Identify which cell holds the provided text, then report its [X, Y] central coordinate. 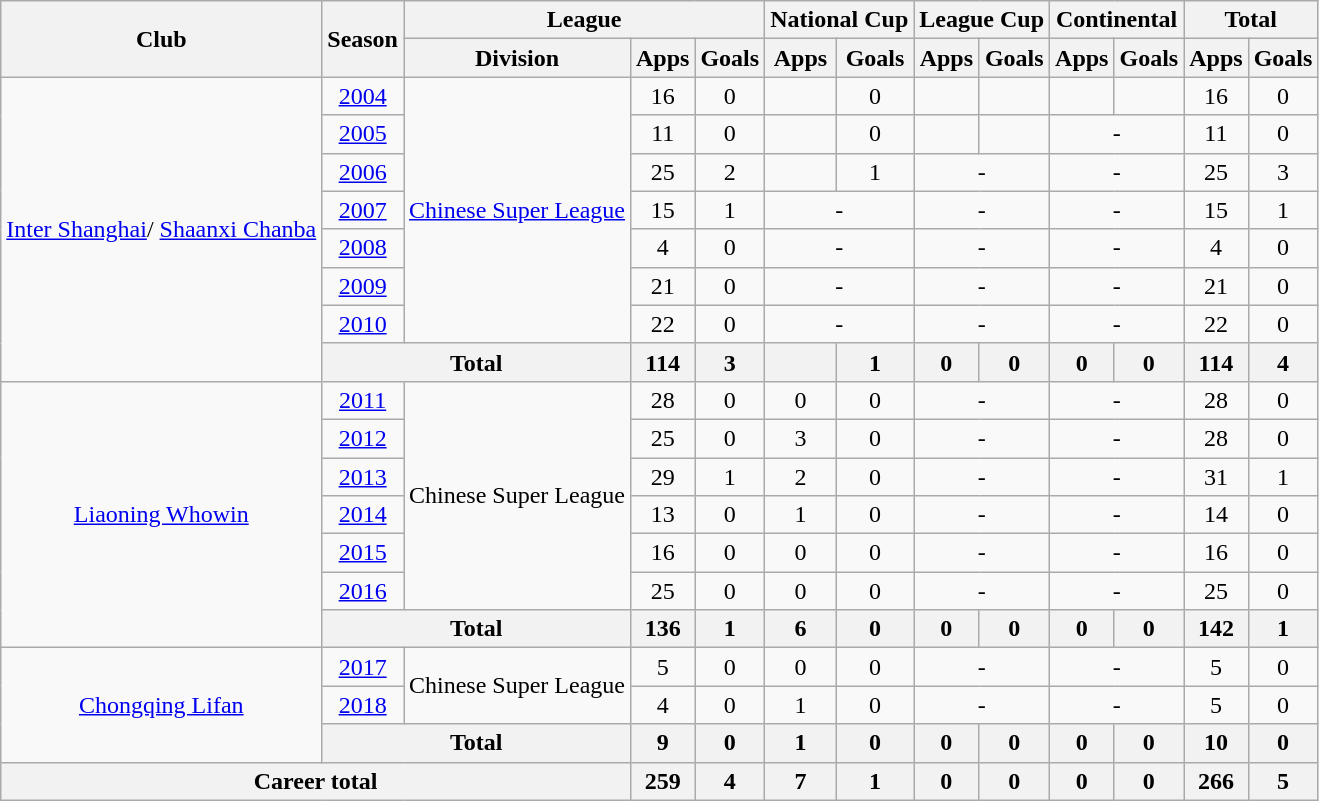
National Cup [840, 20]
2014 [363, 515]
136 [662, 629]
2016 [363, 591]
2007 [363, 210]
Club [162, 39]
2006 [363, 172]
Division [518, 58]
14 [1216, 515]
2012 [363, 438]
7 [801, 781]
2009 [363, 286]
9 [662, 743]
League [584, 20]
2013 [363, 477]
2008 [363, 248]
2015 [363, 553]
31 [1216, 477]
142 [1216, 629]
League Cup [982, 20]
Chongqing Lifan [162, 705]
Liaoning Whowin [162, 514]
29 [662, 477]
2017 [363, 667]
2018 [363, 705]
10 [1216, 743]
2011 [363, 400]
2010 [363, 324]
266 [1216, 781]
6 [801, 629]
259 [662, 781]
Career total [316, 781]
Season [363, 39]
Continental [1117, 20]
Inter Shanghai/ Shaanxi Chanba [162, 229]
13 [662, 515]
2004 [363, 96]
2005 [363, 134]
